Provide the (X, Y) coordinate of the cell's center where the given text is located.  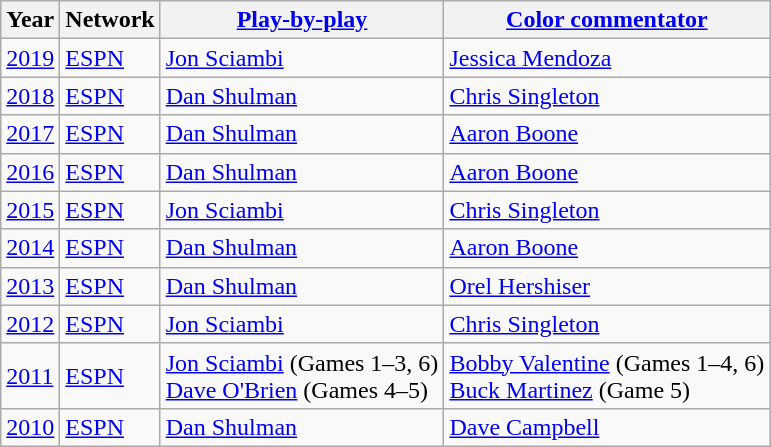
Play-by-play (302, 20)
Orel Hershiser (607, 286)
2015 (30, 210)
2012 (30, 324)
Jessica Mendoza (607, 58)
2013 (30, 286)
2010 (30, 427)
2016 (30, 172)
Dave Campbell (607, 427)
Year (30, 20)
Bobby Valentine (Games 1–4, 6)Buck Martinez (Game 5) (607, 376)
Jon Sciambi (Games 1–3, 6)Dave O'Brien (Games 4–5) (302, 376)
Color commentator (607, 20)
2019 (30, 58)
2018 (30, 96)
2017 (30, 134)
2011 (30, 376)
Network (110, 20)
2014 (30, 248)
